Find where the given text appears and provide that cell's center as [x, y] coordinate. 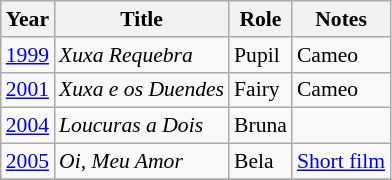
2005 [28, 162]
1999 [28, 55]
Title [142, 19]
Bela [260, 162]
Short film [341, 162]
Pupil [260, 55]
Xuxa Requebra [142, 55]
2001 [28, 90]
Fairy [260, 90]
Oi, Meu Amor [142, 162]
Notes [341, 19]
Loucuras a Dois [142, 126]
2004 [28, 126]
Role [260, 19]
Xuxa e os Duendes [142, 90]
Year [28, 19]
Bruna [260, 126]
